From the cell containing the given text, extract its center point as (X, Y) coordinate. 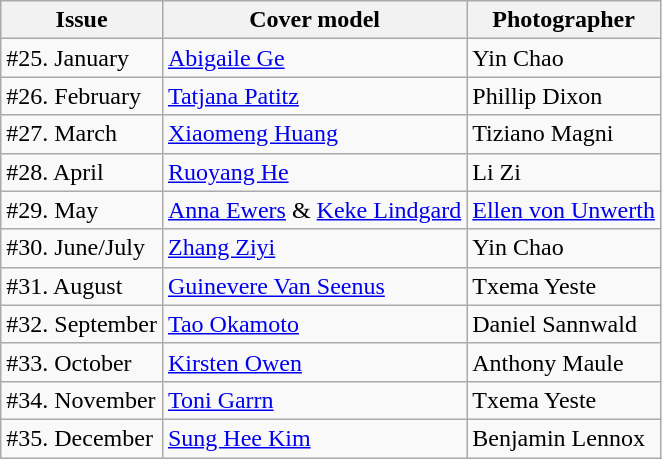
Zhang Ziyi (314, 248)
Tao Okamoto (314, 324)
#31. August (82, 286)
#28. April (82, 172)
Benjamin Lennox (564, 438)
Toni Garrn (314, 400)
#29. May (82, 210)
Guinevere Van Seenus (314, 286)
#30. June/July (82, 248)
Li Zi (564, 172)
Kirsten Owen (314, 362)
#27. March (82, 134)
Abigaile Ge (314, 58)
Anna Ewers & Keke Lindgard (314, 210)
Ruoyang He (314, 172)
Cover model (314, 20)
Tatjana Patitz (314, 96)
#34. November (82, 400)
Tiziano Magni (564, 134)
Xiaomeng Huang (314, 134)
Issue (82, 20)
Anthony Maule (564, 362)
#35. December (82, 438)
#25. January (82, 58)
#26. February (82, 96)
Ellen von Unwerth (564, 210)
Photographer (564, 20)
Phillip Dixon (564, 96)
Sung Hee Kim (314, 438)
Daniel Sannwald (564, 324)
#33. October (82, 362)
#32. September (82, 324)
